Determine the (x, y) coordinate at the center of the cell enclosing the given text.  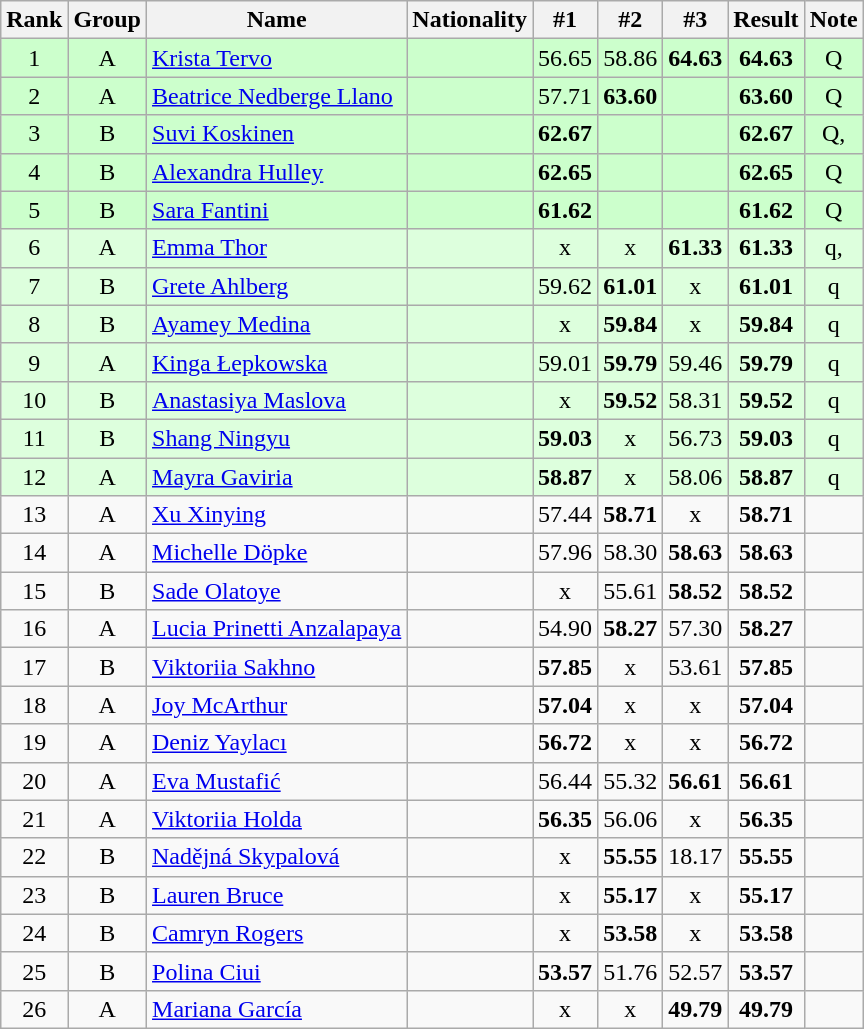
55.32 (630, 781)
Nadějná Skypalová (277, 857)
18 (34, 705)
#2 (630, 20)
5 (34, 210)
57.71 (566, 96)
16 (34, 629)
58.30 (630, 553)
Anastasiya Maslova (277, 400)
19 (34, 743)
Rank (34, 20)
14 (34, 553)
57.44 (566, 515)
9 (34, 362)
Grete Ahlberg (277, 286)
Alexandra Hulley (277, 172)
Lauren Bruce (277, 895)
Deniz Yaylacı (277, 743)
51.76 (630, 971)
58.86 (630, 58)
59.46 (696, 362)
56.44 (566, 781)
56.73 (696, 438)
58.06 (696, 477)
6 (34, 248)
Ayamey Medina (277, 324)
Sara Fantini (277, 210)
53.61 (696, 667)
q, (834, 248)
Mayra Gaviria (277, 477)
57.30 (696, 629)
Viktoriia Sakhno (277, 667)
10 (34, 400)
22 (34, 857)
25 (34, 971)
2 (34, 96)
20 (34, 781)
4 (34, 172)
26 (34, 1009)
55.61 (630, 591)
Krista Tervo (277, 58)
Note (834, 20)
56.65 (566, 58)
23 (34, 895)
Beatrice Nedberge Llano (277, 96)
Michelle Döpke (277, 553)
57.96 (566, 553)
Mariana García (277, 1009)
3 (34, 134)
Polina Ciui (277, 971)
24 (34, 933)
Q, (834, 134)
Lucia Prinetti Anzalapaya (277, 629)
59.01 (566, 362)
Nationality (470, 20)
1 (34, 58)
Suvi Koskinen (277, 134)
Result (766, 20)
Group (108, 20)
54.90 (566, 629)
Eva Mustafić (277, 781)
15 (34, 591)
Kinga Łepkowska (277, 362)
Camryn Rogers (277, 933)
56.06 (630, 819)
Emma Thor (277, 248)
#1 (566, 20)
7 (34, 286)
#3 (696, 20)
12 (34, 477)
13 (34, 515)
Name (277, 20)
17 (34, 667)
21 (34, 819)
Sade Olatoye (277, 591)
Viktoriia Holda (277, 819)
Shang Ningyu (277, 438)
52.57 (696, 971)
Joy McArthur (277, 705)
11 (34, 438)
Xu Xinying (277, 515)
59.62 (566, 286)
8 (34, 324)
18.17 (696, 857)
58.31 (696, 400)
